Provide the [X, Y] coordinate of the cell's center where the given text is located.  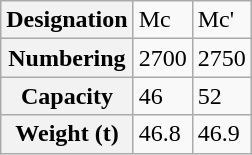
46.8 [162, 134]
46.9 [222, 134]
Weight (t) [67, 134]
Mc [162, 20]
52 [222, 96]
Designation [67, 20]
2750 [222, 58]
Numbering [67, 58]
46 [162, 96]
Capacity [67, 96]
2700 [162, 58]
Mc' [222, 20]
